Output the [x, y] coordinate of the center of the cell containing the given text.  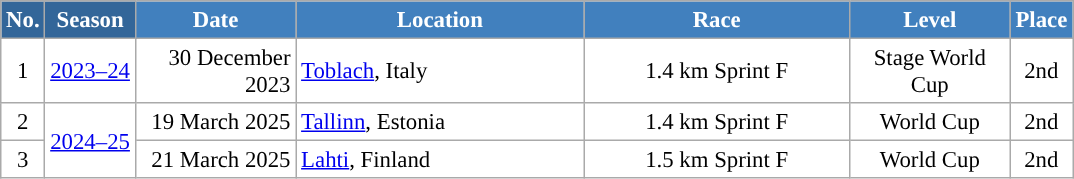
Location [440, 20]
21 March 2025 [216, 160]
Place [1041, 20]
Toblach, Italy [440, 72]
Tallinn, Estonia [440, 122]
3 [23, 160]
Level [930, 20]
30 December 2023 [216, 72]
Stage World Cup [930, 72]
No. [23, 20]
2 [23, 122]
Season [90, 20]
Date [216, 20]
Lahti, Finland [440, 160]
Race [717, 20]
2023–24 [90, 72]
1 [23, 72]
19 March 2025 [216, 122]
1.5 km Sprint F [717, 160]
2024–25 [90, 140]
